Find where the given text appears and provide that cell's center as (x, y) coordinate. 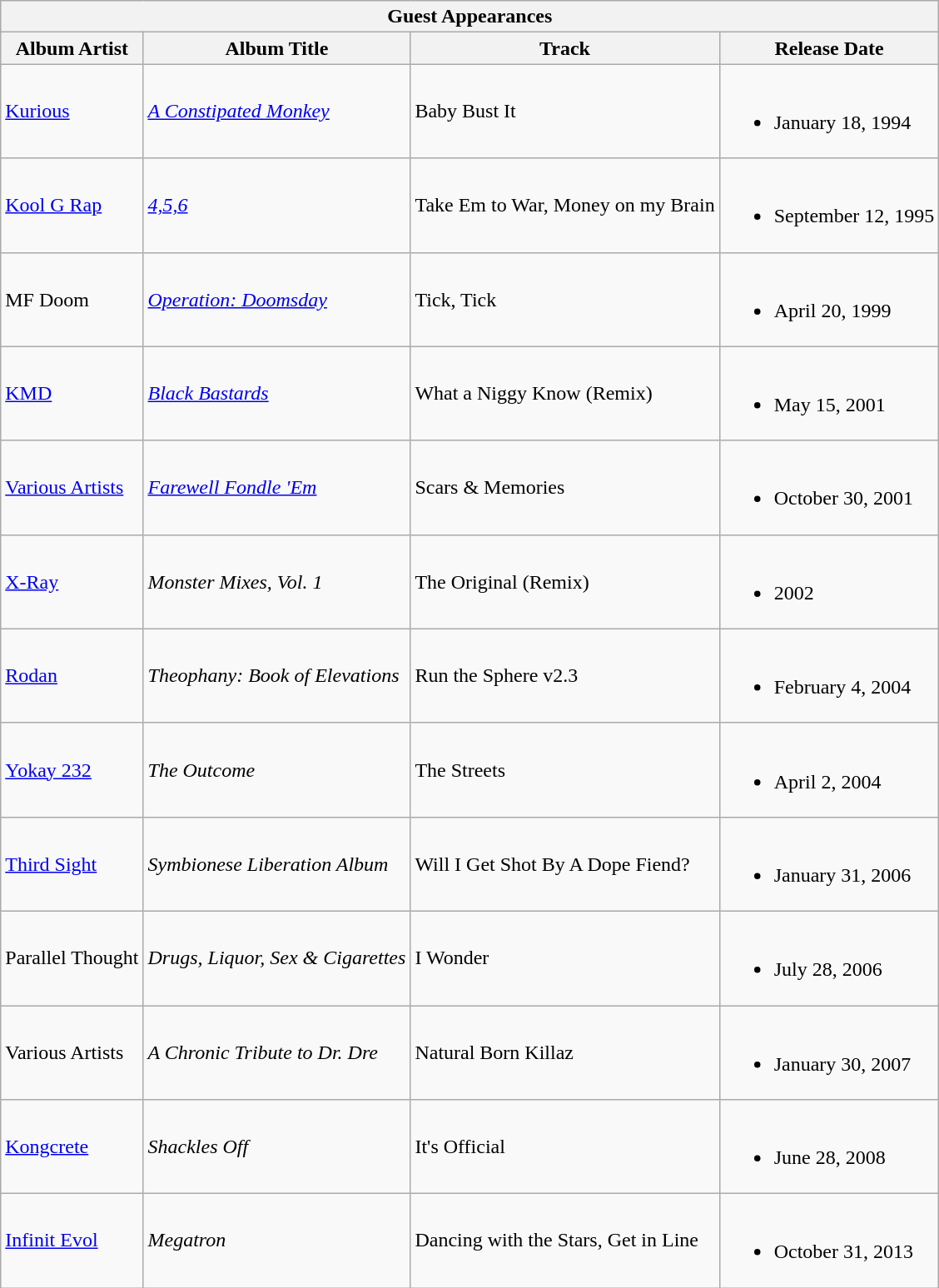
October 31, 2013 (829, 1241)
Parallel Thought (72, 957)
I Wonder (564, 957)
Scars & Memories (564, 488)
Kool G Rap (72, 205)
Kurious (72, 112)
February 4, 2004 (829, 676)
Infinit Evol (72, 1241)
Yokay 232 (72, 769)
X-Ray (72, 581)
Shackles Off (276, 1147)
Dancing with the Stars, Get in Line (564, 1241)
The Original (Remix) (564, 581)
October 30, 2001 (829, 488)
The Streets (564, 769)
KMD (72, 393)
January 30, 2007 (829, 1052)
2002 (829, 581)
Release Date (829, 48)
4,5,6 (276, 205)
Rodan (72, 676)
Farewell Fondle 'Em (276, 488)
April 2, 2004 (829, 769)
Kongcrete (72, 1147)
January 31, 2006 (829, 864)
July 28, 2006 (829, 957)
April 20, 1999 (829, 300)
It's Official (564, 1147)
September 12, 1995 (829, 205)
What a Niggy Know (Remix) (564, 393)
A Chronic Tribute to Dr. Dre (276, 1052)
Baby Bust It (564, 112)
Megatron (276, 1241)
Theophany: Book of Elevations (276, 676)
Monster Mixes, Vol. 1 (276, 581)
Guest Appearances (469, 17)
Black Bastards (276, 393)
Track (564, 48)
MF Doom (72, 300)
A Constipated Monkey (276, 112)
June 28, 2008 (829, 1147)
Run the Sphere v2.3 (564, 676)
January 18, 1994 (829, 112)
Album Artist (72, 48)
Natural Born Killaz (564, 1052)
Will I Get Shot By A Dope Fiend? (564, 864)
Drugs, Liquor, Sex & Cigarettes (276, 957)
Take Em to War, Money on my Brain (564, 205)
Tick, Tick (564, 300)
The Outcome (276, 769)
May 15, 2001 (829, 393)
Album Title (276, 48)
Operation: Doomsday (276, 300)
Symbionese Liberation Album (276, 864)
Third Sight (72, 864)
